Output the (X, Y) coordinate of the center of the cell containing the given text.  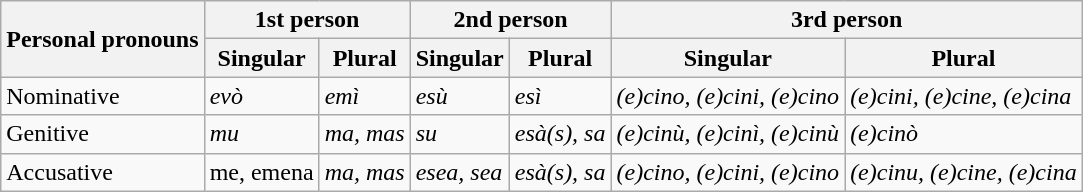
Personal pronouns (102, 39)
emì (364, 96)
1st person (307, 20)
esea, sea (460, 172)
(e)cini, (e)cine, (e)cina (964, 96)
2nd person (510, 20)
esì (560, 96)
Genitive (102, 134)
Accusative (102, 172)
(e)cinò (964, 134)
mu (262, 134)
su (460, 134)
(e)cinù, (e)cinì, (e)cinù (728, 134)
me, emena (262, 172)
3rd person (846, 20)
(e)cinu, (e)cine, (e)cina (964, 172)
esù (460, 96)
evò (262, 96)
Nominative (102, 96)
